From the cell containing the given text, extract its center point as [x, y] coordinate. 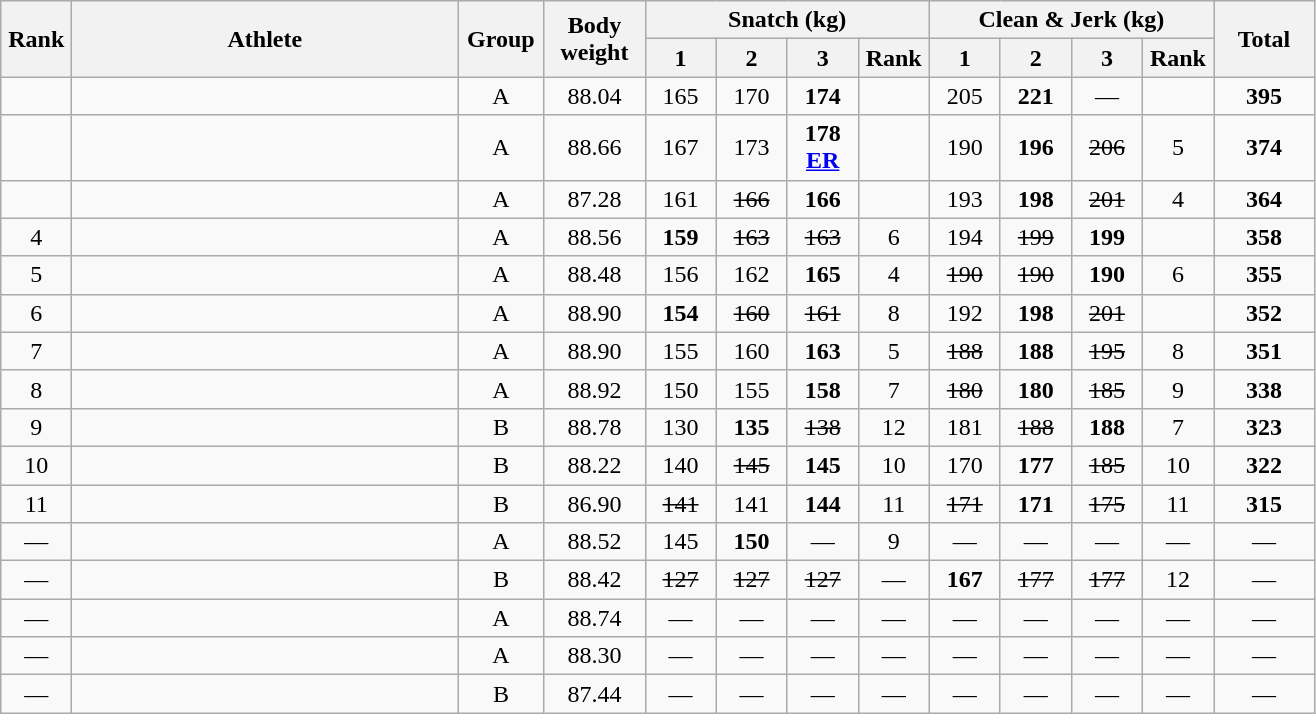
178 ER [822, 148]
351 [1264, 351]
Total [1264, 39]
Clean & Jerk (kg) [1071, 20]
194 [964, 237]
193 [964, 199]
374 [1264, 148]
192 [964, 313]
395 [1264, 96]
322 [1264, 465]
159 [680, 237]
323 [1264, 427]
315 [1264, 503]
364 [1264, 199]
355 [1264, 275]
88.78 [594, 427]
173 [752, 148]
175 [1106, 503]
88.74 [594, 618]
87.44 [594, 694]
Athlete [265, 39]
130 [680, 427]
205 [964, 96]
Body weight [594, 39]
88.56 [594, 237]
138 [822, 427]
Group [501, 39]
Snatch (kg) [787, 20]
135 [752, 427]
140 [680, 465]
86.90 [594, 503]
88.48 [594, 275]
88.52 [594, 542]
195 [1106, 351]
154 [680, 313]
88.42 [594, 580]
181 [964, 427]
88.04 [594, 96]
144 [822, 503]
88.92 [594, 389]
156 [680, 275]
196 [1036, 148]
88.66 [594, 148]
221 [1036, 96]
88.30 [594, 656]
158 [822, 389]
358 [1264, 237]
338 [1264, 389]
174 [822, 96]
87.28 [594, 199]
162 [752, 275]
352 [1264, 313]
88.22 [594, 465]
206 [1106, 148]
